Provide the [X, Y] coordinate of the cell's center where the given text is located.  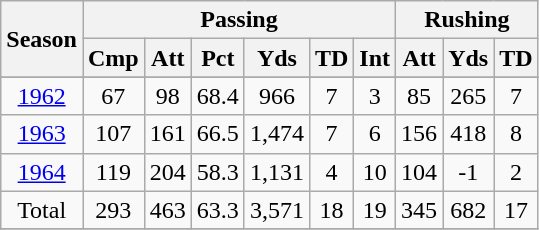
1964 [42, 172]
17 [516, 210]
1,131 [276, 172]
Passing [238, 20]
19 [375, 210]
66.5 [218, 134]
682 [468, 210]
85 [420, 96]
Pct [218, 58]
107 [113, 134]
8 [516, 134]
Season [42, 39]
463 [168, 210]
Rushing [468, 20]
265 [468, 96]
104 [420, 172]
204 [168, 172]
10 [375, 172]
63.3 [218, 210]
18 [331, 210]
4 [331, 172]
1,474 [276, 134]
98 [168, 96]
418 [468, 134]
Int [375, 58]
Total [42, 210]
1962 [42, 96]
58.3 [218, 172]
2 [516, 172]
68.4 [218, 96]
3 [375, 96]
1963 [42, 134]
6 [375, 134]
161 [168, 134]
67 [113, 96]
293 [113, 210]
3,571 [276, 210]
156 [420, 134]
966 [276, 96]
119 [113, 172]
345 [420, 210]
-1 [468, 172]
Cmp [113, 58]
